Pinpoint the cell where the given text exists, returning its [x, y] midpoint coordinate. 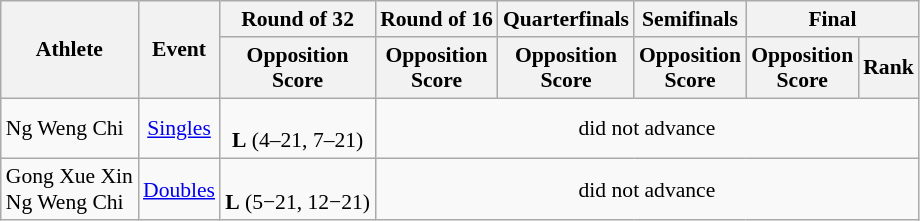
Round of 32 [298, 19]
Final [832, 19]
Event [179, 50]
Gong Xue Xin Ng Weng Chi [70, 190]
Ng Weng Chi [70, 128]
Athlete [70, 50]
Rank [888, 68]
Singles [179, 128]
Quarterfinals [566, 19]
Semifinals [690, 19]
Doubles [179, 190]
Round of 16 [436, 19]
L (4–21, 7–21) [298, 128]
L (5−21, 12−21) [298, 190]
